Provide the [x, y] coordinate of the cell's center where the given text is located.  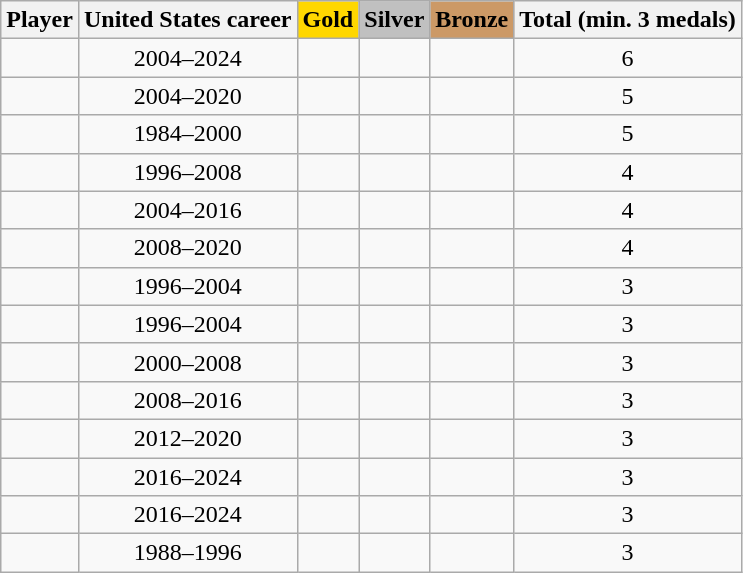
2012–2020 [188, 438]
2008–2016 [188, 400]
United States career [188, 20]
1988–1996 [188, 553]
1996–2008 [188, 172]
Silver [394, 20]
6 [628, 58]
2000–2008 [188, 362]
Bronze [472, 20]
Player [40, 20]
Total (min. 3 medals) [628, 20]
1984–2000 [188, 134]
2004–2020 [188, 96]
2004–2024 [188, 58]
2004–2016 [188, 210]
2008–2020 [188, 248]
Gold [328, 20]
